Pinpoint the cell where the given text exists, returning its (x, y) midpoint coordinate. 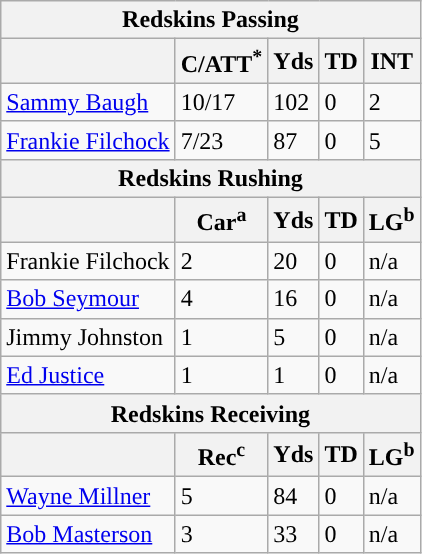
Ed Justice (88, 375)
3 (222, 534)
Cara (222, 220)
102 (294, 102)
Wayne Millner (88, 496)
Sammy Baugh (88, 102)
Redskins Rushing (210, 178)
Recc (222, 454)
20 (294, 261)
7/23 (222, 140)
Bob Seymour (88, 299)
87 (294, 140)
84 (294, 496)
INT (392, 62)
Redskins Passing (210, 20)
4 (222, 299)
Jimmy Johnston (88, 337)
33 (294, 534)
Redskins Receiving (210, 413)
C/ATT* (222, 62)
10/17 (222, 102)
Bob Masterson (88, 534)
16 (294, 299)
